Determine the (x, y) coordinate at the center of the cell enclosing the given text.  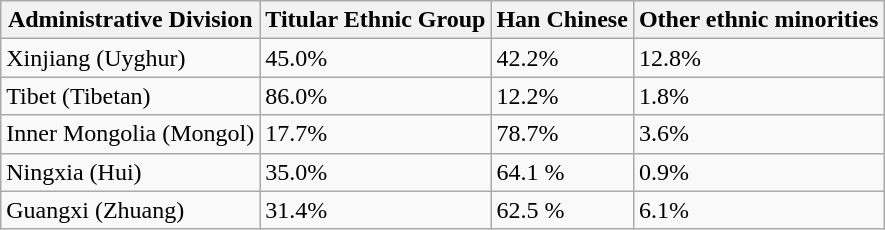
0.9% (758, 172)
6.1% (758, 210)
Ningxia (Hui) (130, 172)
45.0% (376, 58)
31.4% (376, 210)
Titular Ethnic Group (376, 20)
Other ethnic minorities (758, 20)
42.2% (562, 58)
12.2% (562, 96)
35.0% (376, 172)
Tibet (Tibetan) (130, 96)
12.8% (758, 58)
Inner Mongolia (Mongol) (130, 134)
3.6% (758, 134)
Guangxi (Zhuang) (130, 210)
86.0% (376, 96)
Xinjiang (Uyghur) (130, 58)
62.5 % (562, 210)
1.8% (758, 96)
64.1 % (562, 172)
17.7% (376, 134)
Han Chinese (562, 20)
78.7% (562, 134)
Administrative Division (130, 20)
